Determine the [x, y] coordinate at the center of the cell enclosing the given text.  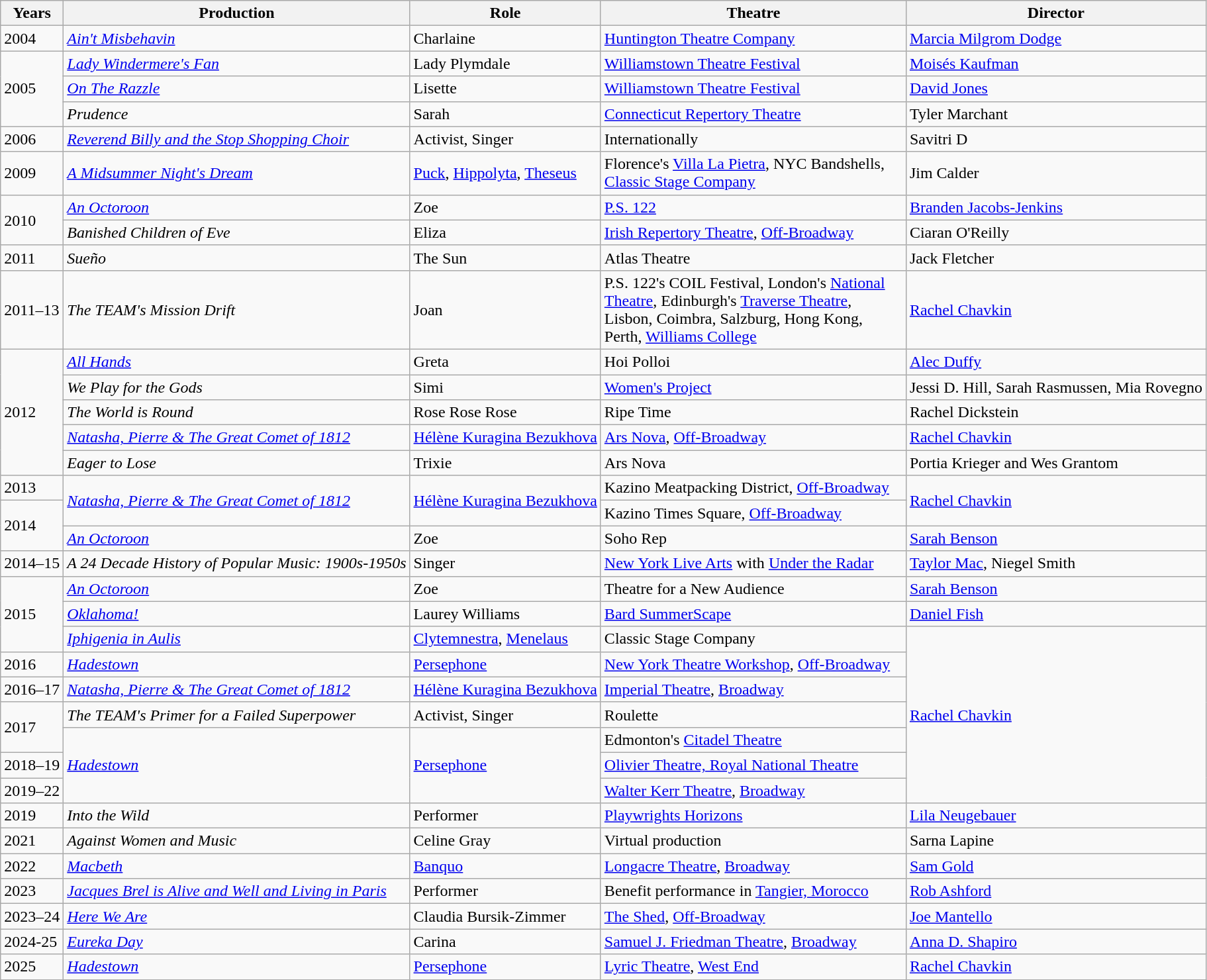
Branden Jacobs-Jenkins [1055, 207]
2014–15 [32, 563]
2006 [32, 139]
Joan [505, 310]
P.S. 122's COIL Festival, London's National Theatre, Edinburgh's Traverse Theatre, Lisbon, Coimbra, Salzburg, Hong Kong, Perth, Williams College [753, 310]
Connecticut Repertory Theatre [753, 114]
All Hands [237, 362]
Olivier Theatre, Royal National Theatre [753, 765]
2021 [32, 841]
Sarna Lapine [1055, 841]
Rachel Dickstein [1055, 413]
Sarah [505, 114]
We Play for the Gods [237, 387]
2024-25 [32, 942]
Celine Gray [505, 841]
Against Women and Music [237, 841]
Kazino Times Square, Off-Broadway [753, 513]
Florence's Villa La Pietra, NYC Bandshells, Classic Stage Company [753, 173]
2011–13 [32, 310]
Jack Fletcher [1055, 258]
Samuel J. Friedman Theatre, Broadway [753, 942]
2005 [32, 89]
Lyric Theatre, West End [753, 967]
Joe Mantello [1055, 916]
2018–19 [32, 765]
Jessi D. Hill, Sarah Rasmussen, Mia Rovegno [1055, 387]
Edmonton's Citadel Theatre [753, 740]
The TEAM's Primer for a Failed Superpower [237, 714]
Charlaine [505, 38]
Lila Neugebauer [1055, 816]
Sam Gold [1055, 866]
Benefit performance in Tangier, Morocco [753, 891]
Kazino Meatpacking District, Off-Broadway [753, 488]
The Shed, Off-Broadway [753, 916]
Lady Windermere's Fan [237, 64]
Laurey Williams [505, 614]
Jacques Brel is Alive and Well and Living in Paris [237, 891]
2014 [32, 526]
Bard SummerScape [753, 614]
2019–22 [32, 790]
Taylor Mac, Niegel Smith [1055, 563]
Ars Nova, Off-Broadway [753, 438]
2012 [32, 412]
Roulette [753, 714]
Imperial Theatre, Broadway [753, 689]
Oklahoma! [237, 614]
Director [1055, 13]
New York Live Arts with Under the Radar [753, 563]
P.S. 122 [753, 207]
Simi [505, 387]
Anna D. Shapiro [1055, 942]
Production [237, 13]
The World is Round [237, 413]
Sueño [237, 258]
Portia Krieger and Wes Grantom [1055, 463]
Eager to Lose [237, 463]
New York Theatre Workshop, Off-Broadway [753, 664]
Moisés Kaufman [1055, 64]
Clytemnestra, Menelaus [505, 639]
Marcia Milgrom Dodge [1055, 38]
2015 [32, 614]
Macbeth [237, 866]
Rose Rose Rose [505, 413]
Savitri D [1055, 139]
2023 [32, 891]
Daniel Fish [1055, 614]
2009 [32, 173]
David Jones [1055, 89]
2023–24 [32, 916]
Singer [505, 563]
Lady Plymdale [505, 64]
Lisette [505, 89]
The TEAM's Mission Drift [237, 310]
Trixie [505, 463]
2013 [32, 488]
Eliza [505, 232]
Reverend Billy and the Stop Shopping Choir [237, 139]
Ripe Time [753, 413]
Soho Rep [753, 538]
On The Razzle [237, 89]
Tyler Marchant [1055, 114]
Walter Kerr Theatre, Broadway [753, 790]
Theatre for a New Audience [753, 589]
Banished Children of Eve [237, 232]
Here We Are [237, 916]
Classic Stage Company [753, 639]
Role [505, 13]
Greta [505, 362]
Ars Nova [753, 463]
2017 [32, 727]
Internationally [753, 139]
Alec Duffy [1055, 362]
Playwrights Horizons [753, 816]
Banquo [505, 866]
Rob Ashford [1055, 891]
Puck, Hippolyta, Theseus [505, 173]
A 24 Decade History of Popular Music: 1900s-1950s [237, 563]
The Sun [505, 258]
Prudence [237, 114]
2010 [32, 220]
Longacre Theatre, Broadway [753, 866]
Iphigenia in Aulis [237, 639]
2016–17 [32, 689]
Into the Wild [237, 816]
Huntington Theatre Company [753, 38]
Claudia Bursik-Zimmer [505, 916]
2022 [32, 866]
Hoi Polloi [753, 362]
2025 [32, 967]
Irish Repertory Theatre, Off-Broadway [753, 232]
Eureka Day [237, 942]
2016 [32, 664]
2011 [32, 258]
Atlas Theatre [753, 258]
Carina [505, 942]
Ciaran O'Reilly [1055, 232]
Ain't Misbehavin [237, 38]
Theatre [753, 13]
A Midsummer Night's Dream [237, 173]
Years [32, 13]
Women's Project [753, 387]
2019 [32, 816]
Virtual production [753, 841]
2004 [32, 38]
Jim Calder [1055, 173]
